From the cell containing the given text, extract its center point as (x, y) coordinate. 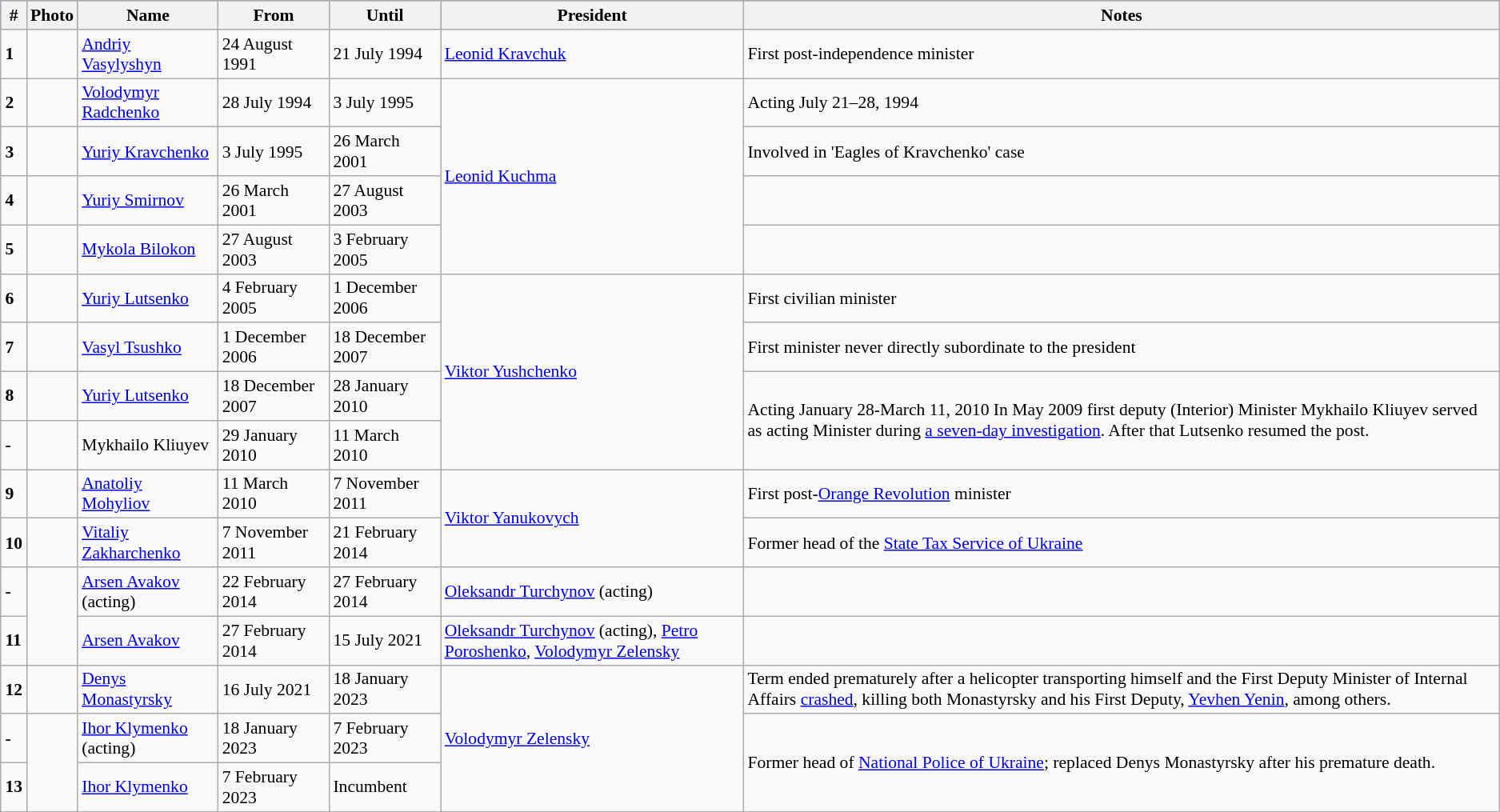
24 August 1991 (274, 53)
First civilian minister (1122, 298)
3 (14, 152)
Mykhailo Kliuyev (147, 445)
15 July 2021 (384, 640)
29 January 2010 (274, 445)
First minister never directly subordinate to the president (1122, 347)
8 (14, 395)
Ihor Klymenko (acting) (147, 738)
Incumbent (384, 787)
3 February 2005 (384, 250)
21 July 1994 (384, 53)
1 (14, 53)
Vitaliy Zakharchenko (147, 542)
Former head of National Police of Ukraine; replaced Denys Monastyrsky after his premature death. (1122, 762)
Oleksandr Turchynov (acting) (592, 592)
12 (14, 690)
7 (14, 347)
13 (14, 787)
Arsen Avakov (acting) (147, 592)
22 February 2014 (274, 592)
11 (14, 640)
Acting July 21–28, 1994 (1122, 102)
# (14, 15)
2 (14, 102)
Ihor Klymenko (147, 787)
10 (14, 542)
Involved in 'Eagles of Kravchenko' case (1122, 152)
Oleksandr Turchynov (acting), Petro Poroshenko, Volodymyr Zelensky (592, 640)
Name (147, 15)
Photo (52, 15)
28 January 2010 (384, 395)
4 February 2005 (274, 298)
21 February 2014 (384, 542)
Volodymyr Radchenko (147, 102)
Former head of the State Tax Service of Ukraine (1122, 542)
28 July 1994 (274, 102)
Leonid Kuchma (592, 176)
Volodymyr Zelensky (592, 738)
Arsen Avakov (147, 640)
4 (14, 200)
Viktor Yanukovych (592, 518)
Notes (1122, 15)
Yuriy Smirnov (147, 200)
Until (384, 15)
Denys Monastyrsky (147, 690)
Vasyl Tsushko (147, 347)
5 (14, 250)
Viktor Yushchenko (592, 371)
From (274, 15)
9 (14, 493)
President (592, 15)
Andriy Vasylyshyn (147, 53)
16 July 2021 (274, 690)
Yuriy Kravchenko (147, 152)
First post-independence minister (1122, 53)
Leonid Kravchuk (592, 53)
Mykola Bilokon (147, 250)
Anatoliy Mohyliov (147, 493)
6 (14, 298)
First post-Orange Revolution minister (1122, 493)
